Return [X, Y] of the center of cell containing provided text 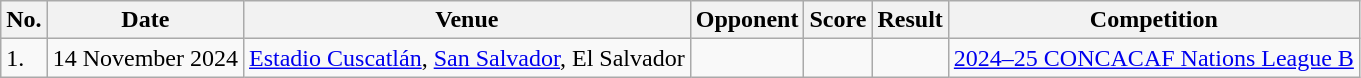
Date [145, 20]
Score [838, 20]
1. [24, 58]
Estadio Cuscatlán, San Salvador, El Salvador [468, 58]
Result [910, 20]
2024–25 CONCACAF Nations League B [1154, 58]
Opponent [747, 20]
No. [24, 20]
14 November 2024 [145, 58]
Venue [468, 20]
Competition [1154, 20]
